Find where the given text appears and provide that cell's center as [X, Y] coordinate. 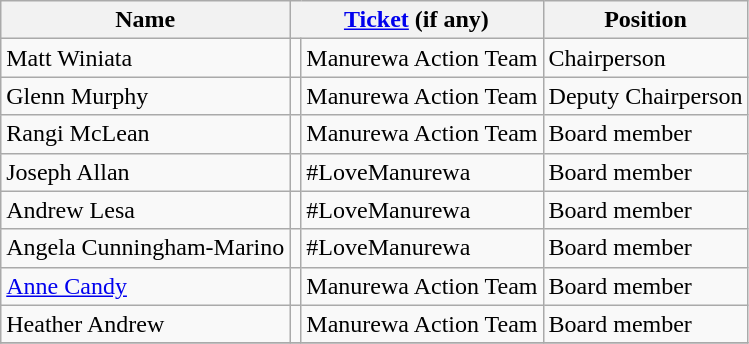
Chairperson [646, 58]
Matt Winiata [146, 58]
Heather Andrew [146, 324]
Ticket (if any) [416, 20]
Anne Candy [146, 286]
Glenn Murphy [146, 96]
Deputy Chairperson [646, 96]
Andrew Lesa [146, 210]
Name [146, 20]
Angela Cunningham-Marino [146, 248]
Position [646, 20]
Rangi McLean [146, 134]
Joseph Allan [146, 172]
